Return the [X, Y] coordinate for the center point of the cell that contains the specified text.  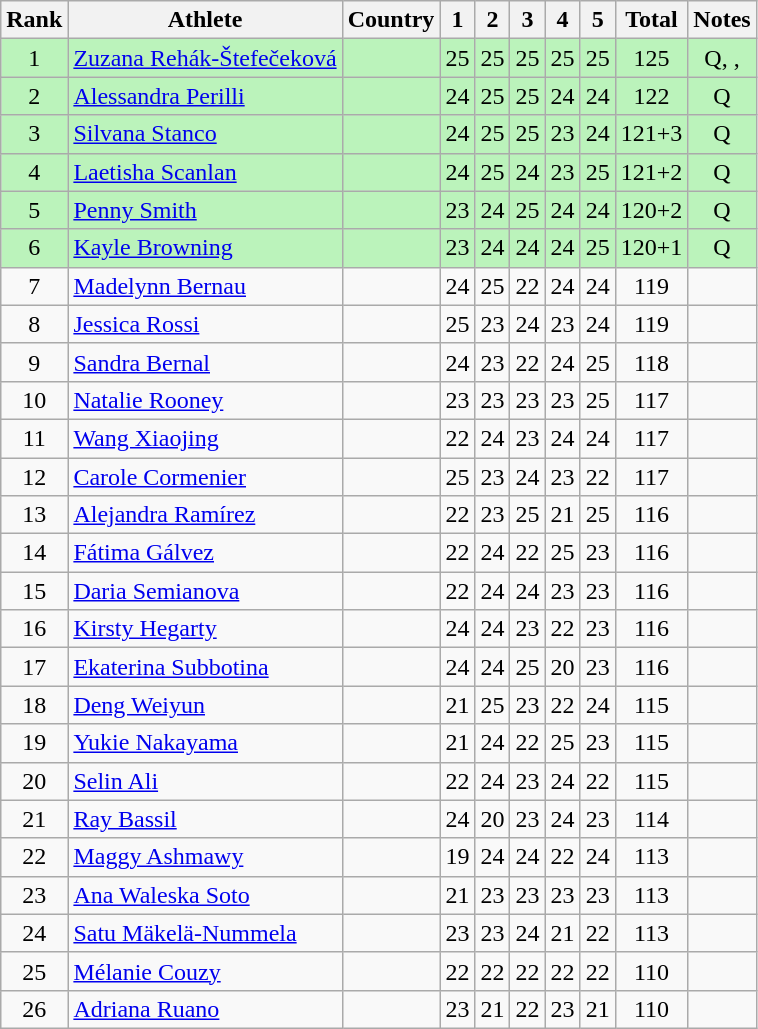
Zuzana Rehák-Štefečeková [205, 58]
Mélanie Couzy [205, 971]
7 [34, 286]
Kayle Browning [205, 248]
Sandra Bernal [205, 362]
120+1 [652, 248]
Kirsty Hegarty [205, 629]
Ekaterina Subbotina [205, 667]
Maggy Ashmawy [205, 857]
Ana Waleska Soto [205, 895]
Alessandra Perilli [205, 96]
9 [34, 362]
Q, , [722, 58]
8 [34, 324]
114 [652, 819]
Alejandra Ramírez [205, 515]
125 [652, 58]
Carole Cormenier [205, 477]
Notes [722, 20]
Fátima Gálvez [205, 553]
15 [34, 591]
11 [34, 438]
Laetisha Scanlan [205, 172]
Madelynn Bernau [205, 286]
16 [34, 629]
Ray Bassil [205, 819]
Daria Semianova [205, 591]
Penny Smith [205, 210]
Silvana Stanco [205, 134]
122 [652, 96]
118 [652, 362]
Rank [34, 20]
Country [391, 20]
Adriana Ruano [205, 1009]
13 [34, 515]
120+2 [652, 210]
121+3 [652, 134]
6 [34, 248]
Satu Mäkelä-Nummela [205, 933]
18 [34, 705]
121+2 [652, 172]
14 [34, 553]
17 [34, 667]
26 [34, 1009]
Selin Ali [205, 781]
10 [34, 400]
Deng Weiyun [205, 705]
Jessica Rossi [205, 324]
Wang Xiaojing [205, 438]
12 [34, 477]
Natalie Rooney [205, 400]
Athlete [205, 20]
Yukie Nakayama [205, 743]
Total [652, 20]
